Locate the cell with the specified text and output its (x, y) center coordinate. 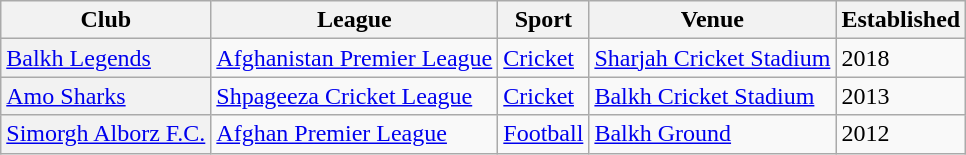
Established (901, 20)
2018 (901, 58)
Club (106, 20)
Sharjah Cricket Stadium (712, 58)
Balkh Legends (106, 58)
Football (544, 134)
Balkh Cricket Stadium (712, 96)
Amo Sharks (106, 96)
Afghanistan Premier League (354, 58)
2012 (901, 134)
Sport (544, 20)
Venue (712, 20)
Balkh Ground (712, 134)
2013 (901, 96)
League (354, 20)
Simorgh Alborz F.C. (106, 134)
Shpageeza Cricket League (354, 96)
Afghan Premier League (354, 134)
